Provide the [x, y] coordinate of the cell's center where the given text is located.  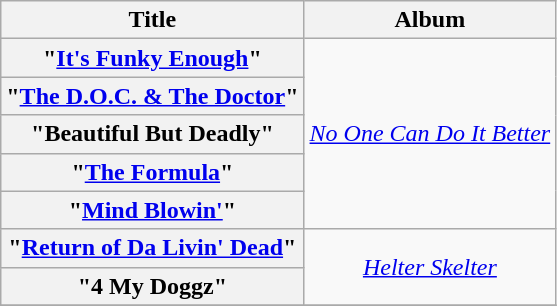
Helter Skelter [430, 267]
Title [152, 20]
Album [430, 20]
"The D.O.C. & The Doctor" [152, 96]
"It's Funky Enough" [152, 58]
"Mind Blowin'" [152, 210]
"Return of Da Livin' Dead" [152, 248]
"Beautiful But Deadly" [152, 134]
"4 My Doggz" [152, 286]
No One Can Do It Better [430, 134]
"The Formula" [152, 172]
